From the cell containing the given text, extract its center point as [x, y] coordinate. 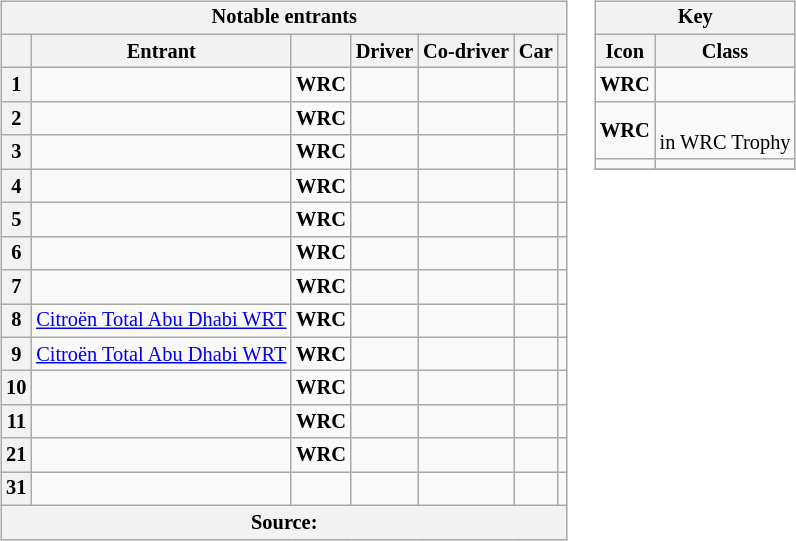
6 [16, 253]
2 [16, 119]
Car [536, 51]
8 [16, 321]
Key [695, 18]
5 [16, 220]
Icon [625, 51]
31 [16, 489]
3 [16, 152]
10 [16, 388]
7 [16, 287]
Driver [384, 51]
Class [726, 51]
Notable entrants [284, 18]
1 [16, 85]
4 [16, 186]
21 [16, 455]
Entrant [161, 51]
Source: [284, 522]
in WRC Trophy [726, 131]
9 [16, 354]
Co-driver [466, 51]
11 [16, 422]
